For the text-containing cell, return its midpoint in (x, y) coordinate format. 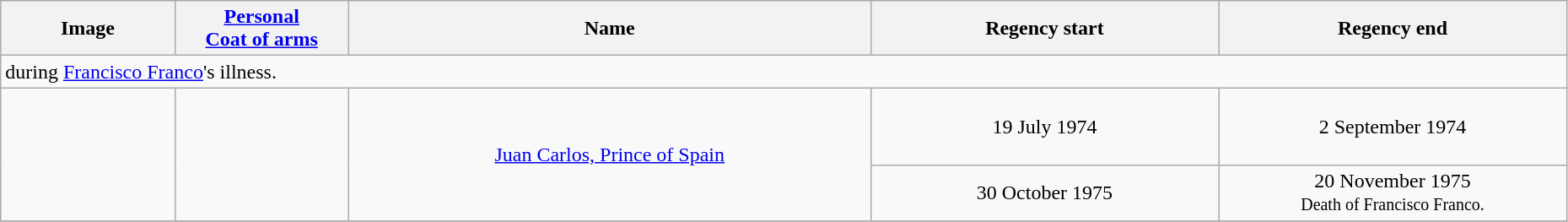
Name (609, 29)
Image (88, 29)
2 September 1974 (1393, 127)
Regency end (1393, 29)
19 July 1974 (1044, 127)
during Francisco Franco's illness. (784, 72)
PersonalCoat of arms (261, 29)
30 October 1975 (1044, 192)
Juan Carlos, Prince of Spain (609, 154)
20 November 1975Death of Francisco Franco. (1393, 192)
Regency start (1044, 29)
